Locate the cell with the specified text and output its (X, Y) center coordinate. 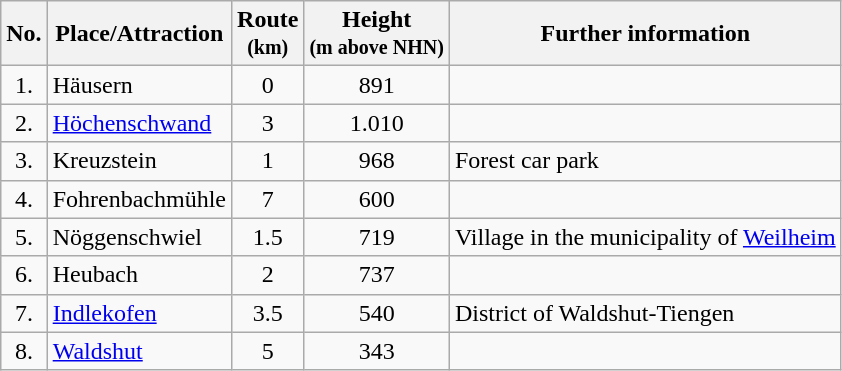
1. (24, 85)
Kreuzstein (139, 161)
Place/Attraction (139, 34)
Further information (645, 34)
2. (24, 123)
719 (376, 237)
Waldshut (139, 351)
Route (km) (268, 34)
5 (268, 351)
3.5 (268, 313)
737 (376, 275)
3 (268, 123)
2 (268, 275)
Heubach (139, 275)
5. (24, 237)
No. (24, 34)
Indlekofen (139, 313)
Height (m above NHN) (376, 34)
Höchenschwand (139, 123)
Häusern (139, 85)
Forest car park (645, 161)
Fohrenbachmühle (139, 199)
Nöggenschwiel (139, 237)
7 (268, 199)
7. (24, 313)
3. (24, 161)
600 (376, 199)
1.5 (268, 237)
343 (376, 351)
968 (376, 161)
District of Waldshut-Tiengen (645, 313)
4. (24, 199)
8. (24, 351)
Village in the municipality of Weilheim (645, 237)
1 (268, 161)
0 (268, 85)
1.010 (376, 123)
6. (24, 275)
540 (376, 313)
891 (376, 85)
